Search for the cell housing the specified text and yield its [x, y] center coordinate. 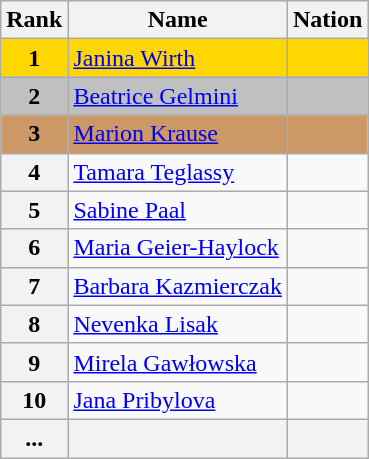
Mirela Gawłowska [178, 362]
1 [34, 58]
6 [34, 248]
Barbara Kazmierczak [178, 286]
Marion Krause [178, 134]
Jana Pribylova [178, 400]
Beatrice Gelmini [178, 96]
Sabine Paal [178, 210]
Name [178, 20]
8 [34, 324]
4 [34, 172]
2 [34, 96]
Nevenka Lisak [178, 324]
Tamara Teglassy [178, 172]
... [34, 438]
Nation [327, 20]
Maria Geier-Haylock [178, 248]
7 [34, 286]
5 [34, 210]
10 [34, 400]
Rank [34, 20]
3 [34, 134]
Janina Wirth [178, 58]
9 [34, 362]
